Return the [X, Y] coordinate for the center point of the cell that contains the specified text.  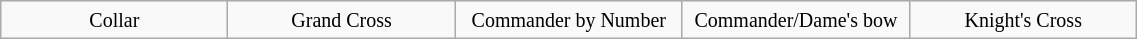
Commander by Number [568, 20]
Collar [114, 20]
Grand Cross [342, 20]
Commander/Dame's bow [796, 20]
Knight's Cross [1024, 20]
